Return [X, Y] of the center of cell containing provided text 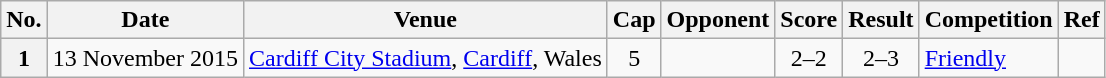
Cardiff City Stadium, Cardiff, Wales [426, 58]
1 [24, 58]
Date [145, 20]
No. [24, 20]
Score [809, 20]
2–2 [809, 58]
Competition [988, 20]
13 November 2015 [145, 58]
Venue [426, 20]
2–3 [881, 58]
Friendly [988, 58]
Cap [634, 20]
Result [881, 20]
Ref [1082, 20]
5 [634, 58]
Opponent [718, 20]
